Scan for the cell matching the given text and deliver its [X, Y] coordinate at center. 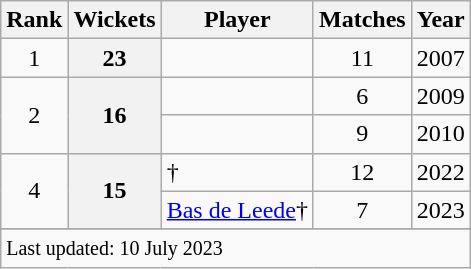
1 [34, 58]
15 [114, 191]
2010 [440, 134]
Player [237, 20]
2022 [440, 172]
Bas de Leede† [237, 210]
2009 [440, 96]
2 [34, 115]
23 [114, 58]
Rank [34, 20]
Matches [362, 20]
6 [362, 96]
Wickets [114, 20]
2023 [440, 210]
12 [362, 172]
16 [114, 115]
4 [34, 191]
2007 [440, 58]
Year [440, 20]
Last updated: 10 July 2023 [236, 248]
7 [362, 210]
11 [362, 58]
† [237, 172]
9 [362, 134]
